Detect which cell encompasses the target text, then output its [X, Y] center coordinate. 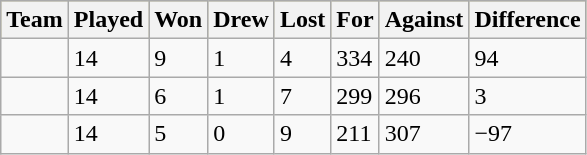
Team [35, 20]
0 [242, 134]
Lost [302, 20]
Against [424, 20]
307 [424, 134]
Played [108, 20]
−97 [528, 134]
For [355, 20]
94 [528, 58]
299 [355, 96]
Drew [242, 20]
296 [424, 96]
5 [178, 134]
Won [178, 20]
211 [355, 134]
240 [424, 58]
Difference [528, 20]
7 [302, 96]
334 [355, 58]
3 [528, 96]
4 [302, 58]
6 [178, 96]
